For the text-containing cell, return its midpoint in (X, Y) coordinate format. 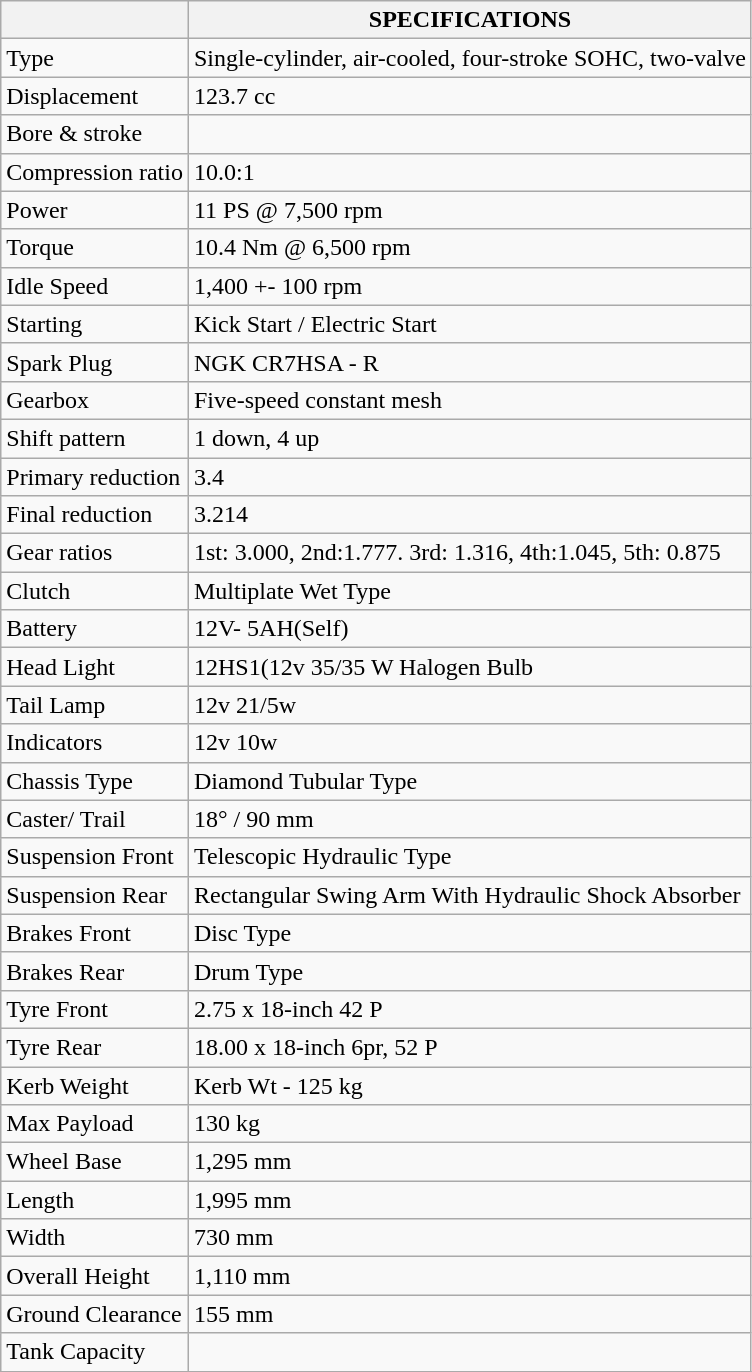
Final reduction (95, 515)
NGK CR7HSA - R (470, 362)
123.7 cc (470, 96)
Width (95, 1238)
Caster/ Trail (95, 819)
12v 21/5w (470, 705)
Ground Clearance (95, 1314)
Brakes Rear (95, 971)
Wheel Base (95, 1162)
Kerb Wt - 125 kg (470, 1085)
1 down, 4 up (470, 438)
3.214 (470, 515)
Compression ratio (95, 172)
Five-speed constant mesh (470, 400)
12V- 5AH(Self) (470, 629)
Telescopic Hydraulic Type (470, 857)
Power (95, 210)
Brakes Front (95, 933)
18° / 90 mm (470, 819)
11 PS @ 7,500 rpm (470, 210)
1st: 3.000, 2nd:1.777. 3rd: 1.316, 4th:1.045, 5th: 0.875 (470, 553)
SPECIFICATIONS (470, 20)
Tail Lamp (95, 705)
2.75 x 18-inch 42 P (470, 1009)
Kick Start / Electric Start (470, 324)
Torque (95, 248)
1,400 +- 100 rpm (470, 286)
Shift pattern (95, 438)
Tyre Front (95, 1009)
Rectangular Swing Arm With Hydraulic Shock Absorber (470, 895)
Gear ratios (95, 553)
1,110 mm (470, 1276)
Starting (95, 324)
Bore & stroke (95, 134)
Suspension Front (95, 857)
18.00 x 18-inch 6pr, 52 P (470, 1047)
Drum Type (470, 971)
Primary reduction (95, 477)
Clutch (95, 591)
Max Payload (95, 1124)
Suspension Rear (95, 895)
730 mm (470, 1238)
1,295 mm (470, 1162)
12HS1(12v 35/35 W Halogen Bulb (470, 667)
Type (95, 58)
3.4 (470, 477)
Single-cylinder, air-cooled, four-stroke SOHC, two-valve (470, 58)
Disc Type (470, 933)
12v 10w (470, 743)
Battery (95, 629)
Displacement (95, 96)
130 kg (470, 1124)
Kerb Weight (95, 1085)
10.4 Nm @ 6,500 rpm (470, 248)
Gearbox (95, 400)
Head Light (95, 667)
Multiplate Wet Type (470, 591)
Indicators (95, 743)
Overall Height (95, 1276)
Diamond Tubular Type (470, 781)
1,995 mm (470, 1200)
Idle Speed (95, 286)
155 mm (470, 1314)
Spark Plug (95, 362)
Length (95, 1200)
10.0:1 (470, 172)
Chassis Type (95, 781)
Tyre Rear (95, 1047)
Tank Capacity (95, 1352)
